Output the [X, Y] coordinate of the center of the cell containing the given text.  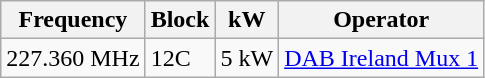
DAB Ireland Mux 1 [382, 58]
12C [180, 58]
Frequency [73, 20]
Block [180, 20]
kW [247, 20]
227.360 MHz [73, 58]
Operator [382, 20]
5 kW [247, 58]
